Output the [x, y] coordinate of the center of the cell containing the given text.  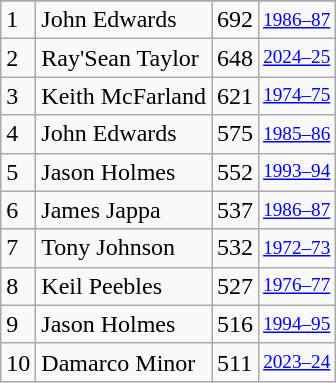
621 [236, 96]
2024–25 [297, 58]
1 [18, 20]
692 [236, 20]
552 [236, 172]
Keil Peebles [124, 286]
1974–75 [297, 96]
6 [18, 210]
2023–24 [297, 362]
Ray'Sean Taylor [124, 58]
4 [18, 134]
10 [18, 362]
Damarco Minor [124, 362]
516 [236, 324]
9 [18, 324]
1976–77 [297, 286]
1993–94 [297, 172]
3 [18, 96]
2 [18, 58]
511 [236, 362]
527 [236, 286]
648 [236, 58]
1985–86 [297, 134]
1994–95 [297, 324]
Tony Johnson [124, 248]
532 [236, 248]
7 [18, 248]
1972–73 [297, 248]
537 [236, 210]
James Jappa [124, 210]
Keith McFarland [124, 96]
8 [18, 286]
575 [236, 134]
5 [18, 172]
